Detect which cell encompasses the target text, then output its (X, Y) center coordinate. 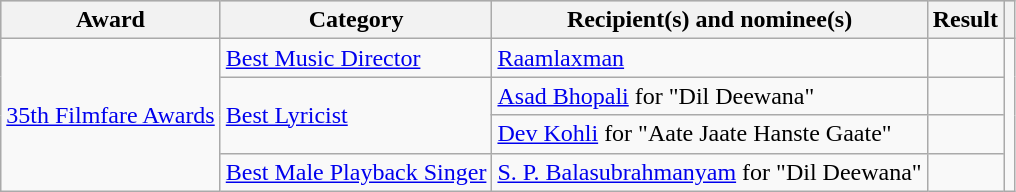
Best Lyricist (356, 115)
Award (110, 20)
Best Male Playback Singer (356, 172)
Dev Kohli for "Aate Jaate Hanste Gaate" (710, 134)
S. P. Balasubrahmanyam for "Dil Deewana" (710, 172)
Asad Bhopali for "Dil Deewana" (710, 96)
Raamlaxman (710, 58)
Category (356, 20)
Result (965, 20)
Best Music Director (356, 58)
Recipient(s) and nominee(s) (710, 20)
35th Filmfare Awards (110, 115)
